Search for the cell housing the specified text and yield its [x, y] center coordinate. 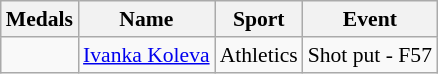
Name [146, 19]
Ivanka Koleva [146, 55]
Shot put - F57 [370, 55]
Medals [40, 19]
Athletics [259, 55]
Sport [259, 19]
Event [370, 19]
